Locate the cell with the specified text and output its (X, Y) center coordinate. 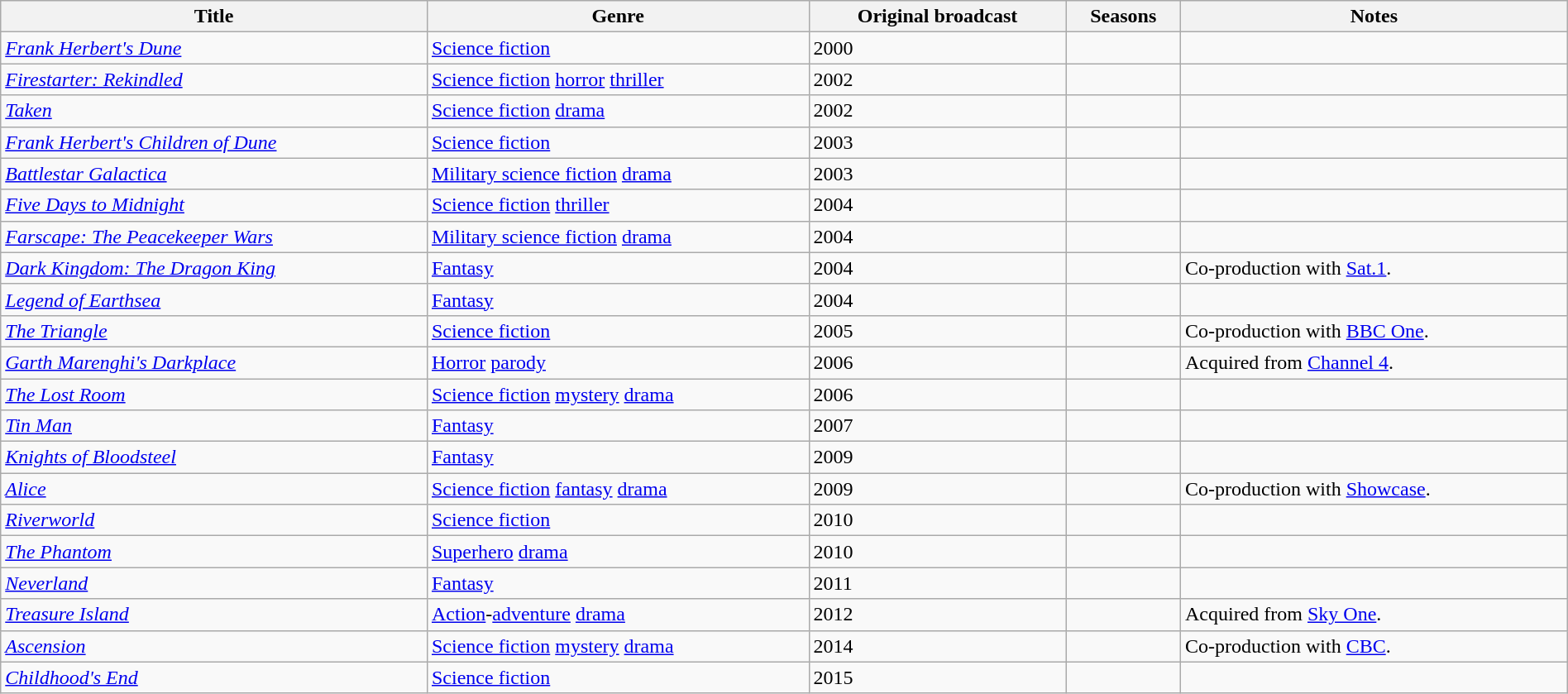
2015 (938, 677)
Title (214, 17)
Genre (618, 17)
Co-production with Showcase. (1374, 489)
Legend of Earthsea (214, 299)
Frank Herbert's Dune (214, 48)
Firestarter: Rekindled (214, 79)
Co-production with Sat.1. (1374, 268)
Farscape: The Peacekeeper Wars (214, 237)
Science fiction horror thriller (618, 79)
Action-adventure drama (618, 615)
Tin Man (214, 426)
Battlestar Galactica (214, 174)
Alice (214, 489)
Neverland (214, 583)
2012 (938, 615)
Co-production with CBC. (1374, 646)
2007 (938, 426)
2005 (938, 331)
Notes (1374, 17)
Taken (214, 111)
Seasons (1123, 17)
2000 (938, 48)
Science fiction fantasy drama (618, 489)
Original broadcast (938, 17)
The Triangle (214, 331)
2014 (938, 646)
Science fiction drama (618, 111)
Dark Kingdom: The Dragon King (214, 268)
Acquired from Sky One. (1374, 615)
Co-production with BBC One. (1374, 331)
Childhood's End (214, 677)
Treasure Island (214, 615)
Five Days to Midnight (214, 205)
Superhero drama (618, 552)
Frank Herbert's Children of Dune (214, 142)
2011 (938, 583)
Science fiction thriller (618, 205)
Horror parody (618, 362)
Acquired from Channel 4. (1374, 362)
The Phantom (214, 552)
The Lost Room (214, 395)
Knights of Bloodsteel (214, 457)
Garth Marenghi's Darkplace (214, 362)
Ascension (214, 646)
Riverworld (214, 520)
